Search for the cell housing the specified text and yield its (x, y) center coordinate. 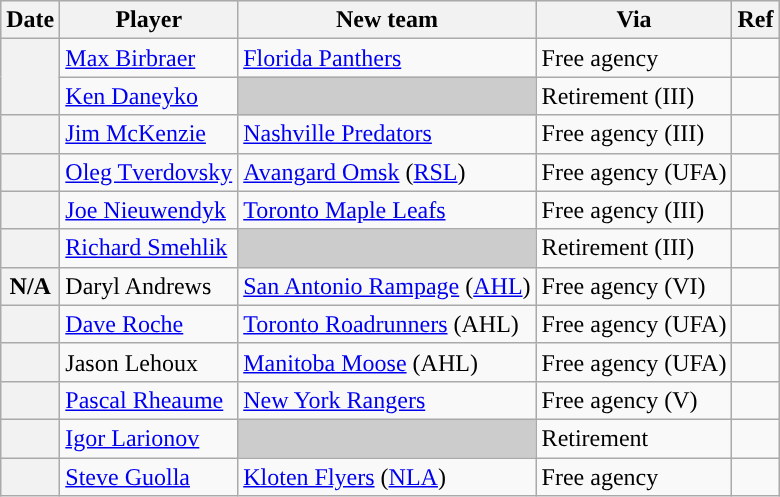
Date (30, 20)
New York Rangers (387, 400)
Richard Smehlik (149, 248)
Ref (756, 20)
Jason Lehoux (149, 362)
Joe Nieuwendyk (149, 210)
Nashville Predators (387, 134)
Pascal Rheaume (149, 400)
Toronto Maple Leafs (387, 210)
New team (387, 20)
Kloten Flyers (NLA) (387, 477)
Ken Daneyko (149, 96)
Jim McKenzie (149, 134)
Avangard Omsk (RSL) (387, 172)
Toronto Roadrunners (AHL) (387, 324)
San Antonio Rampage (AHL) (387, 286)
Player (149, 20)
Via (634, 20)
Daryl Andrews (149, 286)
Manitoba Moose (AHL) (387, 362)
Oleg Tverdovsky (149, 172)
Max Birbraer (149, 58)
Retirement (634, 438)
N/A (30, 286)
Florida Panthers (387, 58)
Steve Guolla (149, 477)
Free agency (V) (634, 400)
Igor Larionov (149, 438)
Dave Roche (149, 324)
Free agency (VI) (634, 286)
